For the text-containing cell, return its midpoint in [x, y] coordinate format. 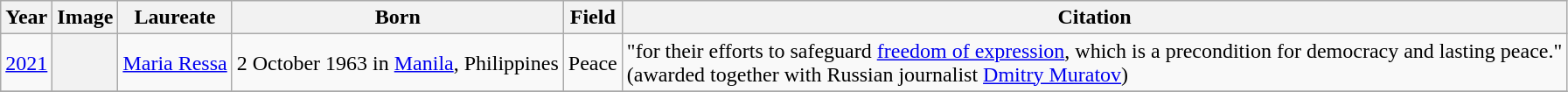
Citation [1094, 18]
2021 [26, 63]
Laureate [175, 18]
Image [86, 18]
Year [26, 18]
Peace [593, 63]
2 October 1963 in Manila, Philippines [397, 63]
Field [593, 18]
Born [397, 18]
Maria Ressa [175, 63]
